For the text-containing cell, return its midpoint in (x, y) coordinate format. 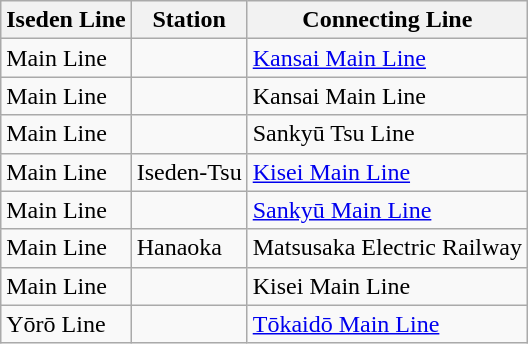
Connecting Line (387, 20)
Tōkaidō Main Line (387, 324)
Station (189, 20)
Iseden Line (66, 20)
Matsusaka Electric Railway (387, 248)
Hanaoka (189, 248)
Yōrō Line (66, 324)
Sankyū Main Line (387, 210)
Sankyū Tsu Line (387, 134)
Iseden-Tsu (189, 172)
